Pinpoint the cell where the given text exists, returning its (x, y) midpoint coordinate. 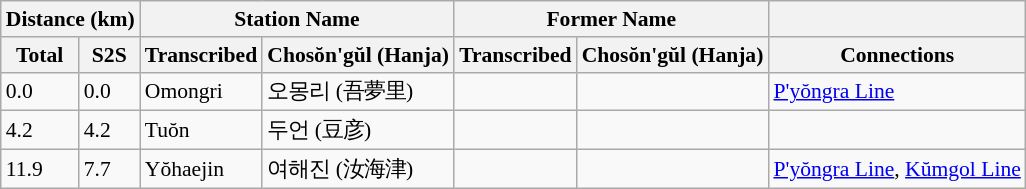
Connections (896, 55)
Station Name (297, 19)
Former Name (611, 19)
S2S (110, 55)
Yŏhaejin (201, 170)
Tuŏn (201, 130)
두언 (豆彦) (358, 130)
P'yŏngra Line, Kŭmgol Line (896, 170)
P'yŏngra Line (896, 92)
7.7 (110, 170)
여해진 (汝海津) (358, 170)
Omongri (201, 92)
오몽리 (吾夢里) (358, 92)
Distance (km) (70, 19)
11.9 (40, 170)
Total (40, 55)
